Provide the [X, Y] coordinate of the cell's center where the given text is located.  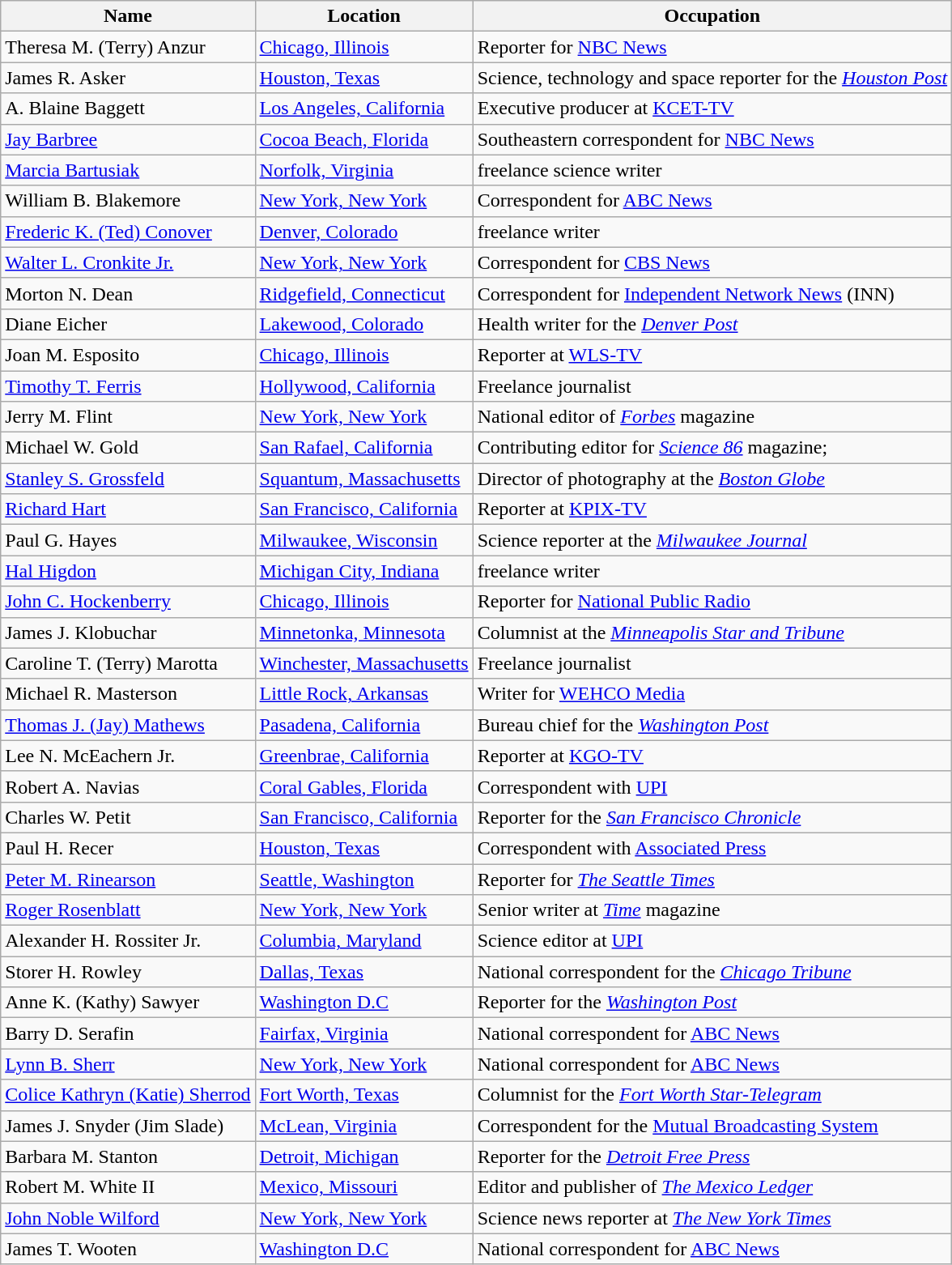
Correspondent for Independent Network News (INN) [712, 293]
Health writer for the Denver Post [712, 324]
Occupation [712, 16]
Correspondent for ABC News [712, 201]
Marcia Bartusiak [128, 170]
Caroline T. (Terry) Marotta [128, 663]
Correspondent with UPI [712, 786]
Executive producer at KCET-TV [712, 109]
National editor of Forbes magazine [712, 417]
Little Rock, Arkansas [364, 694]
Barbara M. Stanton [128, 1156]
Theresa M. (Terry) Anzur [128, 47]
Barry D. Serafin [128, 1033]
Denver, Colorado [364, 232]
Hollywood, California [364, 386]
Science editor at UPI [712, 941]
Michael R. Masterson [128, 694]
Reporter for NBC News [712, 47]
Fort Worth, Texas [364, 1095]
Anne K. (Kathy) Sawyer [128, 1003]
James T. Wooten [128, 1249]
Cocoa Beach, Florida [364, 139]
Ridgefield, Connecticut [364, 293]
National correspondent for the Chicago Tribune [712, 972]
Minnetonka, Minnesota [364, 632]
Science reporter at the Milwaukee Journal [712, 540]
James J. Klobuchar [128, 632]
Reporter for National Public Radio [712, 602]
James R. Asker [128, 78]
Detroit, Michigan [364, 1156]
Lee N. McEachern Jr. [128, 756]
John C. Hockenberry [128, 602]
Fairfax, Virginia [364, 1033]
Richard Hart [128, 509]
freelance science writer [712, 170]
Charles W. Petit [128, 817]
Joan M. Esposito [128, 355]
McLean, Virginia [364, 1126]
San Rafael, California [364, 448]
Squantum, Massachusetts [364, 479]
Columbia, Maryland [364, 941]
Coral Gables, Florida [364, 786]
Writer for WEHCO Media [712, 694]
Reporter at WLS-TV [712, 355]
Alexander H. Rossiter Jr. [128, 941]
Storer H. Rowley [128, 972]
Roger Rosenblatt [128, 910]
Diane Eicher [128, 324]
Senior writer at Time magazine [712, 910]
James J. Snyder (Jim Slade) [128, 1126]
Thomas J. (Jay) Mathews [128, 725]
Winchester, Massachusetts [364, 663]
Los Angeles, California [364, 109]
Editor and publisher of The Mexico Ledger [712, 1187]
Correspondent for CBS News [712, 262]
Director of photography at the Boston Globe [712, 479]
Science news reporter at The New York Times [712, 1218]
Correspondent with Associated Press [712, 848]
Reporter for the Washington Post [712, 1003]
Paul H. Recer [128, 848]
Reporter for the Detroit Free Press [712, 1156]
Lynn B. Sherr [128, 1064]
Lakewood, Colorado [364, 324]
Mexico, Missouri [364, 1187]
Correspondent for the Mutual Broadcasting System [712, 1126]
Reporter at KGO-TV [712, 756]
Name [128, 16]
Michigan City, Indiana [364, 571]
A. Blaine Baggett [128, 109]
Colice Kathryn (Katie) Sherrod [128, 1095]
John Noble Wilford [128, 1218]
Walter L. Cronkite Jr. [128, 262]
Jay Barbree [128, 139]
William B. Blakemore [128, 201]
Greenbrae, California [364, 756]
Reporter at KPIX-TV [712, 509]
Peter M. Rinearson [128, 879]
Morton N. Dean [128, 293]
Columnist at the Minneapolis Star and Tribune [712, 632]
Reporter for The Seattle Times [712, 879]
Robert M. White II [128, 1187]
Milwaukee, Wisconsin [364, 540]
Frederic K. (Ted) Conover [128, 232]
Seattle, Washington [364, 879]
Location [364, 16]
Reporter for the San Francisco Chronicle [712, 817]
Dallas, Texas [364, 972]
Columnist for the Fort Worth Star-Telegram [712, 1095]
Hal Higdon [128, 571]
Michael W. Gold [128, 448]
Robert A. Navias [128, 786]
Jerry M. Flint [128, 417]
Contributing editor for Science 86 magazine; [712, 448]
Bureau chief for the Washington Post [712, 725]
Pasadena, California [364, 725]
Stanley S. Grossfeld [128, 479]
Norfolk, Virginia [364, 170]
Paul G. Hayes [128, 540]
Timothy T. Ferris [128, 386]
Southeastern correspondent for NBC News [712, 139]
Science, technology and space reporter for the Houston Post [712, 78]
